For the text-containing cell, return its midpoint in (X, Y) coordinate format. 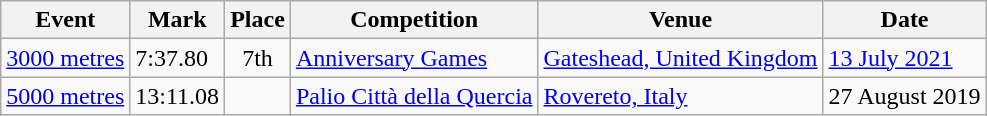
7:37.80 (178, 58)
27 August 2019 (904, 96)
Venue (680, 20)
Gateshead, United Kingdom (680, 58)
Date (904, 20)
Event (66, 20)
13 July 2021 (904, 58)
Place (258, 20)
5000 metres (66, 96)
Rovereto, Italy (680, 96)
13:11.08 (178, 96)
Palio Città della Quercia (414, 96)
Anniversary Games (414, 58)
Competition (414, 20)
3000 metres (66, 58)
7th (258, 58)
Mark (178, 20)
